Output the [x, y] coordinate of the center of the cell containing the given text.  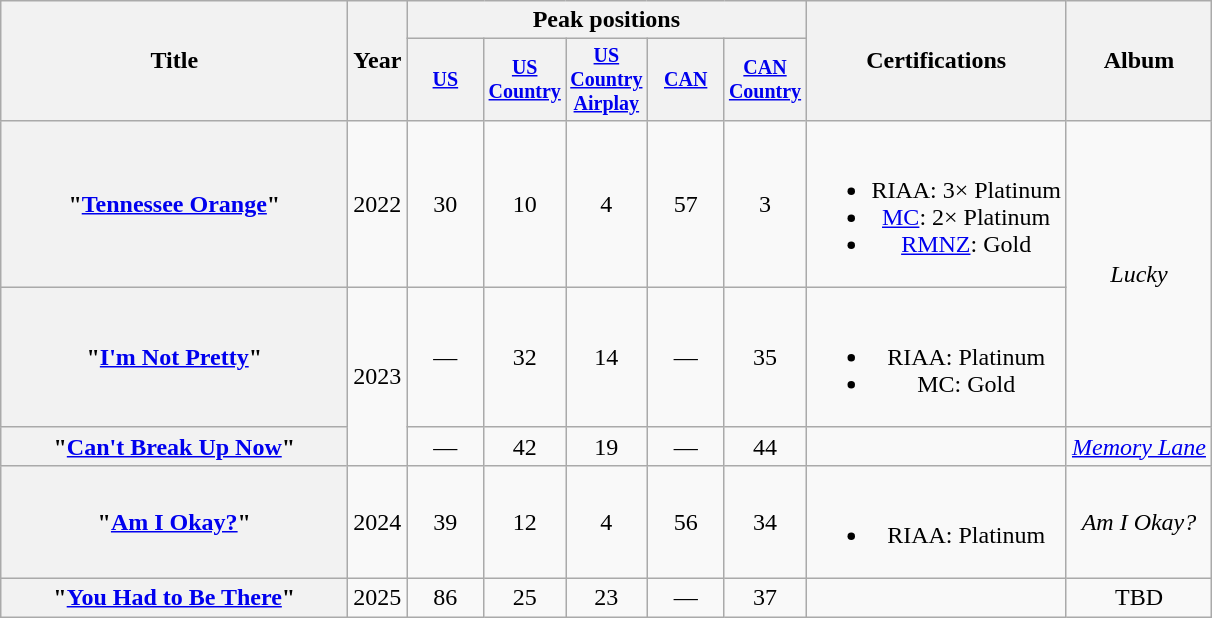
86 [446, 598]
12 [525, 522]
RIAA: 3× PlatinumMC: 2× PlatinumRMNZ: Gold [936, 204]
35 [765, 357]
Album [1138, 61]
2023 [378, 376]
44 [765, 446]
57 [686, 204]
34 [765, 522]
CANCountry [765, 80]
2025 [378, 598]
"Tennessee Orange" [174, 204]
42 [525, 446]
"You Had to Be There" [174, 598]
US Country Airplay [607, 80]
"Am I Okay?" [174, 522]
37 [765, 598]
"Can't Break Up Now" [174, 446]
CAN [686, 80]
Peak positions [606, 20]
2024 [378, 522]
39 [446, 522]
19 [607, 446]
TBD [1138, 598]
2022 [378, 204]
30 [446, 204]
Lucky [1138, 274]
Memory Lane [1138, 446]
US Country [525, 80]
RIAA: Platinum [936, 522]
32 [525, 357]
3 [765, 204]
14 [607, 357]
Year [378, 61]
56 [686, 522]
25 [525, 598]
Certifications [936, 61]
US [446, 80]
Am I Okay? [1138, 522]
RIAA: PlatinumMC: Gold [936, 357]
"I'm Not Pretty" [174, 357]
10 [525, 204]
23 [607, 598]
Title [174, 61]
